From the cell containing the given text, extract its center point as (x, y) coordinate. 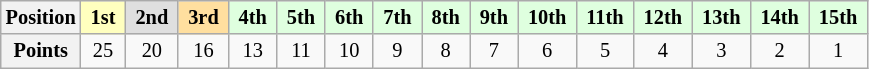
Position (41, 17)
11th (604, 17)
2nd (152, 17)
10th (547, 17)
9th (494, 17)
6 (547, 51)
7 (494, 51)
8 (446, 51)
2 (779, 51)
15th (838, 17)
1 (838, 51)
13th (721, 17)
8th (446, 17)
14th (779, 17)
3 (721, 51)
Points (41, 51)
9 (397, 51)
5 (604, 51)
25 (104, 51)
7th (397, 17)
13 (253, 51)
1st (104, 17)
5th (301, 17)
4th (253, 17)
16 (203, 51)
20 (152, 51)
4 (663, 51)
10 (349, 51)
6th (349, 17)
11 (301, 51)
12th (663, 17)
3rd (203, 17)
